Pinpoint the cell where the given text exists, returning its [X, Y] midpoint coordinate. 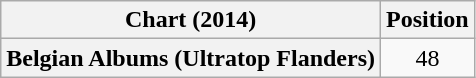
Belgian Albums (Ultratop Flanders) [191, 58]
Chart (2014) [191, 20]
Position [428, 20]
48 [428, 58]
